Scan for the cell matching the given text and deliver its (x, y) coordinate at center. 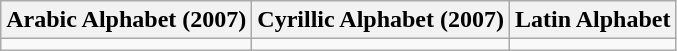
Arabic Alphabet (2007) (126, 20)
Cyrillic Alphabet (2007) (381, 20)
Latin Alphabet (593, 20)
